Find where the given text appears and provide that cell's center as [X, Y] coordinate. 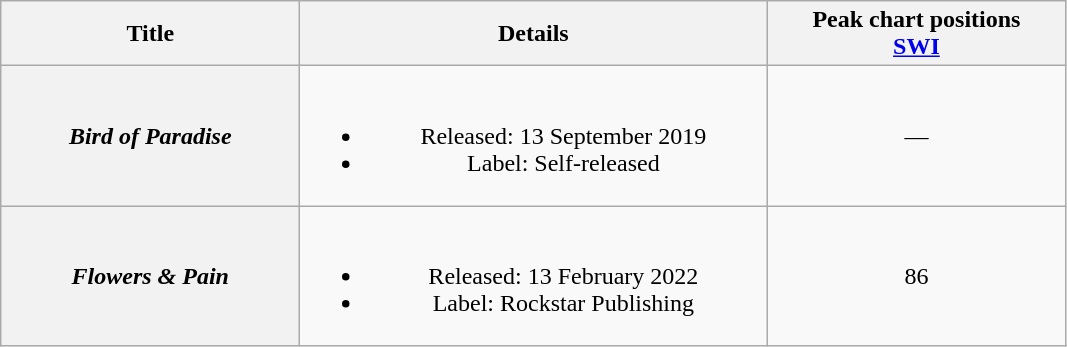
Bird of Paradise [150, 136]
— [916, 136]
Details [534, 34]
Peak chart positionsSWI [916, 34]
Flowers & Pain [150, 276]
Title [150, 34]
86 [916, 276]
Released: 13 September 2019Label: Self-released [534, 136]
Released: 13 February 2022Label: Rockstar Publishing [534, 276]
